Output the [X, Y] coordinate of the center of the cell containing the given text.  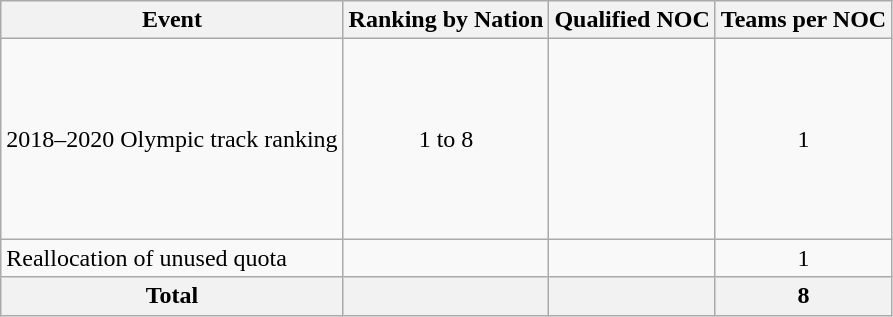
Total [172, 296]
Qualified NOC [632, 20]
8 [803, 296]
Teams per NOC [803, 20]
Event [172, 20]
1 to 8 [446, 139]
2018–2020 Olympic track ranking [172, 139]
Reallocation of unused quota [172, 258]
Ranking by Nation [446, 20]
